Pinpoint the cell where the given text exists, returning its (X, Y) midpoint coordinate. 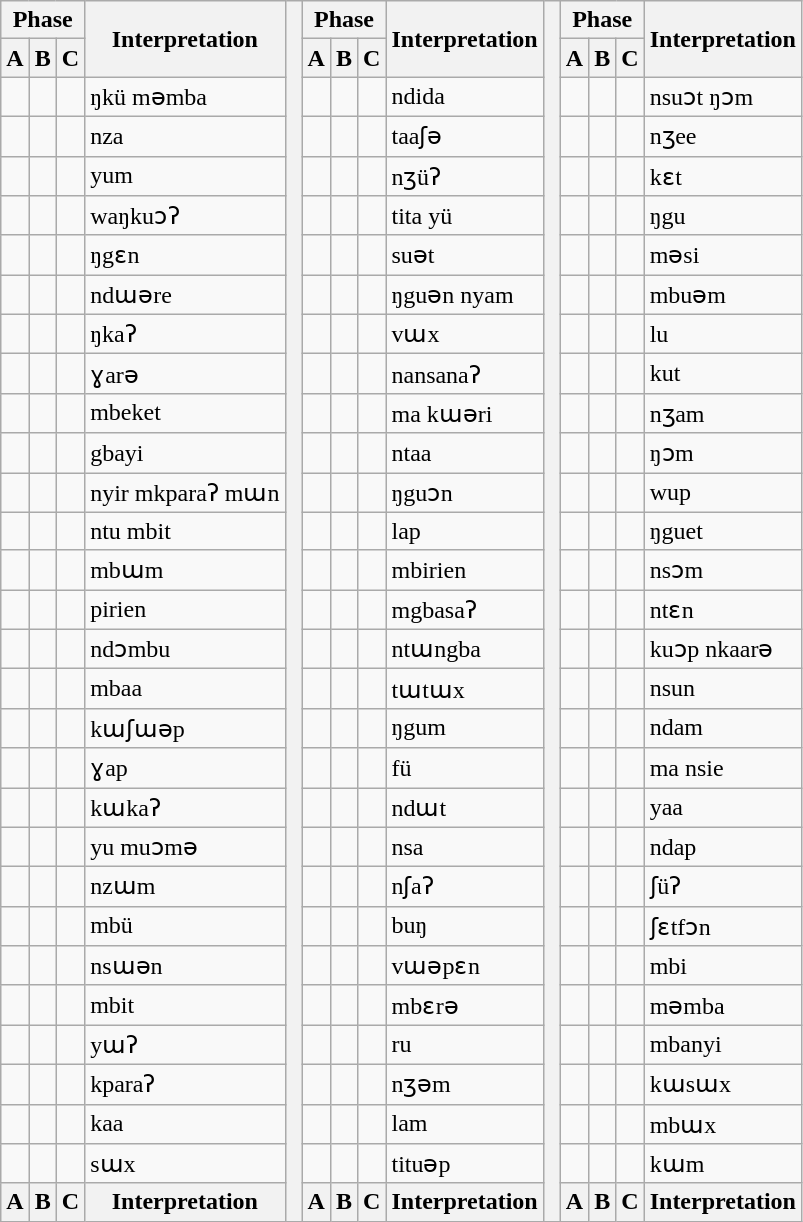
mbuəm (722, 295)
nʒee (722, 136)
kɛt (722, 176)
ʃüʔ (722, 887)
nʒam (722, 413)
kɯsɯx (722, 1084)
ntɛn (722, 610)
ɣarə (185, 374)
kɯm (722, 1164)
pirien (185, 610)
kparaʔ (185, 1084)
ntu mbit (185, 531)
mbeket (185, 413)
nsɔm (722, 570)
waŋkuɔʔ (185, 216)
nzɯm (185, 887)
ŋkü məmba (185, 97)
ŋguən nyam (464, 295)
ŋkaʔ (185, 334)
lam (464, 1124)
mbanyi (722, 1045)
ŋgum (464, 728)
gbayi (185, 453)
lu (722, 334)
nansanaʔ (464, 374)
nsa (464, 847)
ndap (722, 847)
nʒüʔ (464, 176)
mbaa (185, 689)
kut (722, 374)
ntaa (464, 453)
mbirien (464, 570)
tita yü (464, 216)
nyir mkparaʔ mɯn (185, 492)
ʃɛtfɔn (722, 926)
tɯtɯx (464, 689)
wup (722, 492)
mbɯm (185, 570)
kaa (185, 1124)
ŋguet (722, 531)
buŋ (464, 926)
taaʃə (464, 136)
nʒəm (464, 1084)
suət (464, 255)
fü (464, 768)
mbɯx (722, 1124)
ma nsie (722, 768)
ŋgu (722, 216)
sɯx (185, 1164)
ntɯngba (464, 649)
kɯkaʔ (185, 808)
mbit (185, 1005)
məmba (722, 1005)
ma kɯəri (464, 413)
ndɯəre (185, 295)
ŋɔm (722, 453)
mbɛrə (464, 1005)
tituəp (464, 1164)
nsuɔt ŋɔm (722, 97)
məsi (722, 255)
yaa (722, 808)
ru (464, 1045)
ɣap (185, 768)
ndam (722, 728)
ndida (464, 97)
yu muɔmə (185, 847)
ndɯt (464, 808)
nsun (722, 689)
ŋgɛn (185, 255)
mbü (185, 926)
mbi (722, 966)
yum (185, 176)
nʃaʔ (464, 887)
nza (185, 136)
yɯʔ (185, 1045)
kuɔp nkaarə (722, 649)
ndɔmbu (185, 649)
lap (464, 531)
ŋguɔn (464, 492)
mgbasaʔ (464, 610)
vɯəpɛn (464, 966)
kɯʃɯəp (185, 728)
nsɯən (185, 966)
vɯx (464, 334)
